Locate the cell with the specified text and output its (x, y) center coordinate. 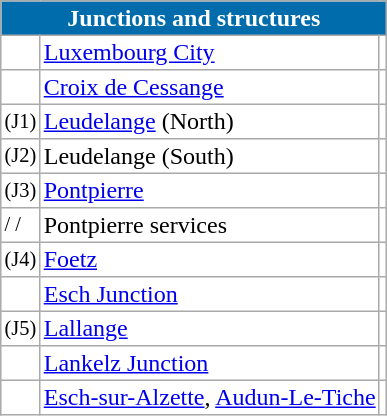
Croix de Cessange (210, 87)
(J2) (20, 156)
Luxembourg City (210, 52)
Pontpierre (210, 190)
Leudelange (South) (210, 156)
Pontpierre services (210, 225)
Esch-sur-Alzette, Audun-Le-Tiche (210, 397)
/ / (20, 225)
(J3) (20, 190)
(J5) (20, 328)
Junctions and structures (194, 18)
Lallange (210, 328)
Foetz (210, 259)
Lankelz Junction (210, 363)
(J1) (20, 121)
(J4) (20, 259)
Esch Junction (210, 294)
Leudelange (North) (210, 121)
